Extract the [x, y] coordinate from the center of the cell holding the provided text.  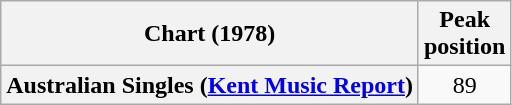
Peakposition [464, 34]
Australian Singles (Kent Music Report) [210, 85]
89 [464, 85]
Chart (1978) [210, 34]
